Return [X, Y] of the center of cell containing provided text 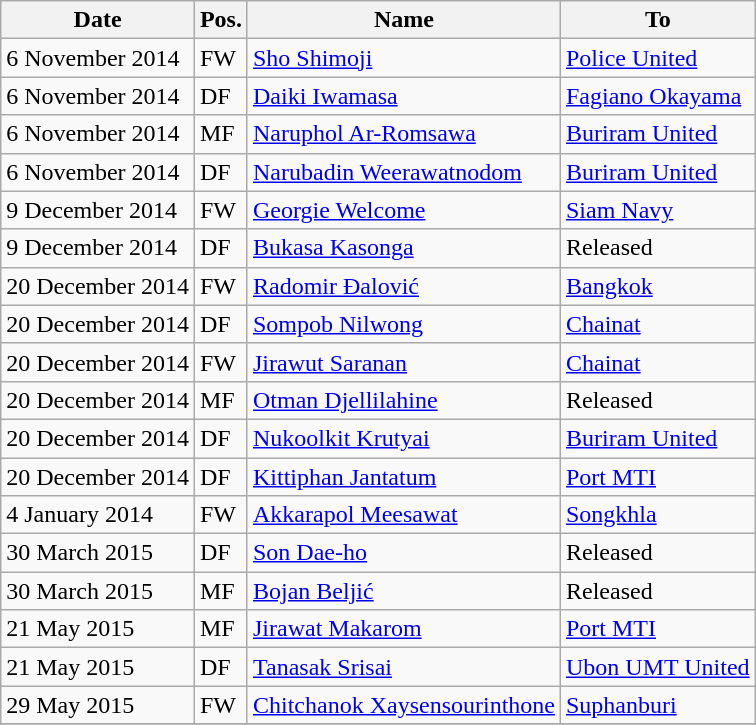
Jirawut Saranan [404, 362]
Akkarapol Meesawat [404, 515]
Name [404, 20]
Radomir Đalović [404, 286]
Siam Navy [658, 210]
Otman Djellilahine [404, 400]
Bukasa Kasonga [404, 248]
To [658, 20]
Narubadin Weerawatnodom [404, 172]
Ubon UMT United [658, 667]
Sho Shimoji [404, 58]
Tanasak Srisai [404, 667]
Nukoolkit Krutyai [404, 438]
Sompob Nilwong [404, 324]
Fagiano Okayama [658, 96]
Pos. [220, 20]
Son Dae-ho [404, 553]
Kittiphan Jantatum [404, 477]
Georgie Welcome [404, 210]
Naruphol Ar-Romsawa [404, 134]
Suphanburi [658, 705]
Jirawat Makarom [404, 629]
Songkhla [658, 515]
Date [98, 20]
Bangkok [658, 286]
Daiki Iwamasa [404, 96]
Police United [658, 58]
Bojan Beljić [404, 591]
Chitchanok Xaysensourinthone [404, 705]
29 May 2015 [98, 705]
4 January 2014 [98, 515]
